Output the (X, Y) coordinate of the center of the cell containing the given text.  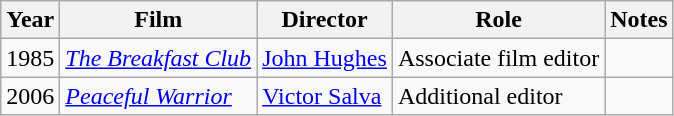
Victor Salva (325, 96)
Peaceful Warrior (158, 96)
2006 (30, 96)
1985 (30, 58)
Role (498, 20)
The Breakfast Club (158, 58)
Additional editor (498, 96)
Year (30, 20)
Notes (639, 20)
John Hughes (325, 58)
Director (325, 20)
Associate film editor (498, 58)
Film (158, 20)
